Detect which cell encompasses the target text, then output its (x, y) center coordinate. 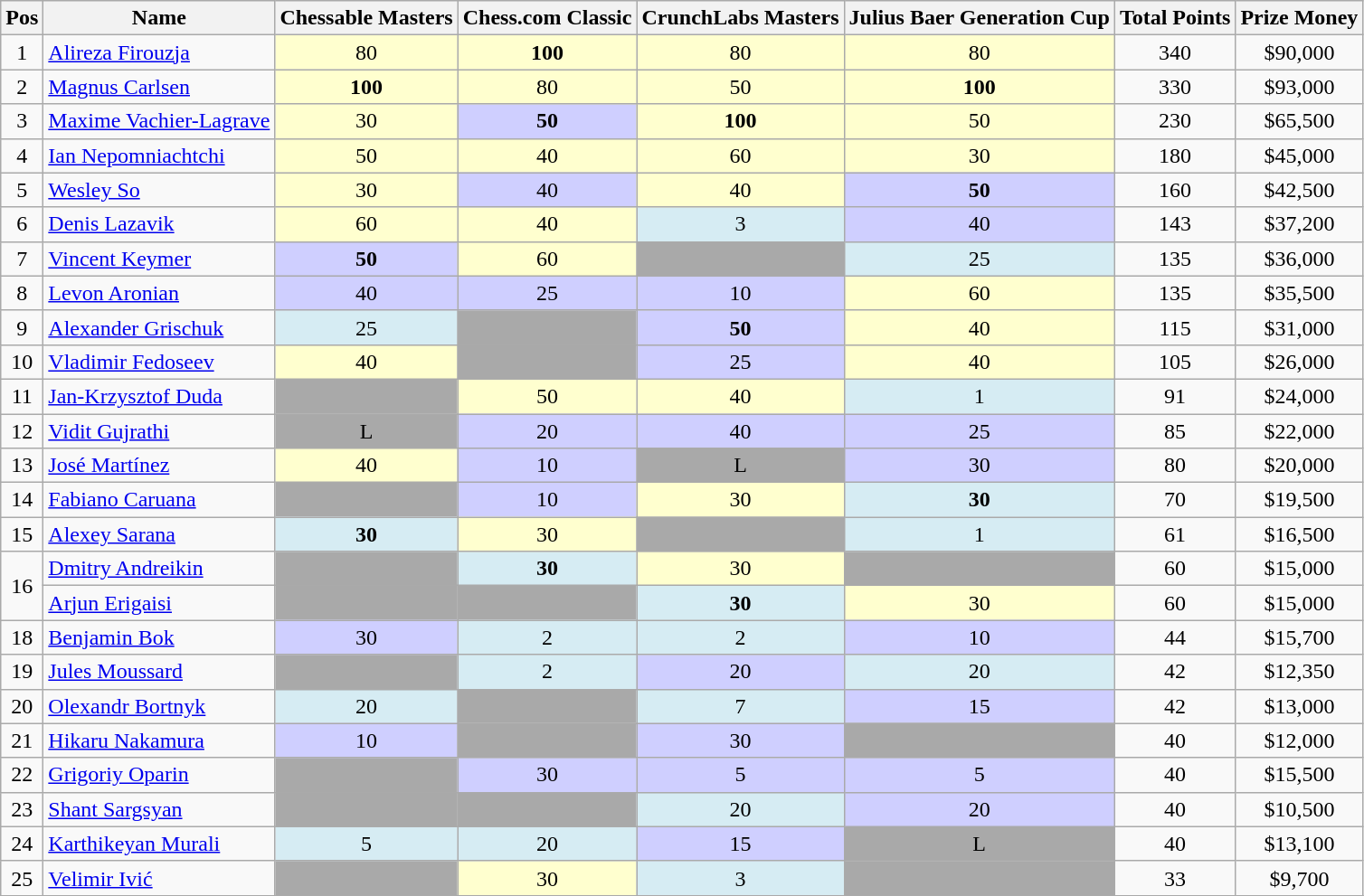
Benjamin Bok (159, 637)
160 (1175, 190)
Karthikeyan Murali (159, 844)
Hikaru Nakamura (159, 740)
$22,000 (1299, 431)
180 (1175, 156)
61 (1175, 534)
330 (1175, 87)
Julius Baer Generation Cup (979, 18)
$90,000 (1299, 52)
Prize Money (1299, 18)
Wesley So (159, 190)
$26,000 (1299, 362)
Grigoriy Oparin (159, 775)
Magnus Carlsen (159, 87)
$31,000 (1299, 327)
$13,100 (1299, 844)
$24,000 (1299, 396)
$13,000 (1299, 706)
$37,200 (1299, 224)
$15,500 (1299, 775)
340 (1175, 52)
11 (22, 396)
6 (22, 224)
143 (1175, 224)
19 (22, 672)
105 (1175, 362)
Jules Moussard (159, 672)
$42,500 (1299, 190)
$10,500 (1299, 809)
Velimir Ivić (159, 878)
9 (22, 327)
12 (22, 431)
Dmitry Andreikin (159, 569)
Pos (22, 18)
Alireza Firouzja (159, 52)
CrunchLabs Masters (740, 18)
33 (1175, 878)
91 (1175, 396)
$15,700 (1299, 637)
$12,000 (1299, 740)
José Martínez (159, 466)
8 (22, 293)
14 (22, 500)
Ian Nepomniachtchi (159, 156)
$9,700 (1299, 878)
$20,000 (1299, 466)
4 (22, 156)
Name (159, 18)
Denis Lazavik (159, 224)
Shant Sargsyan (159, 809)
21 (22, 740)
Alexey Sarana (159, 534)
$16,500 (1299, 534)
Vidit Gujrathi (159, 431)
Chessable Masters (366, 18)
Olexandr Bortnyk (159, 706)
$12,350 (1299, 672)
Alexander Grischuk (159, 327)
$45,000 (1299, 156)
23 (22, 809)
24 (22, 844)
230 (1175, 121)
$65,500 (1299, 121)
13 (22, 466)
Total Points (1175, 18)
$19,500 (1299, 500)
85 (1175, 431)
$35,500 (1299, 293)
$36,000 (1299, 259)
Fabiano Caruana (159, 500)
18 (22, 637)
115 (1175, 327)
Arjun Erigaisi (159, 603)
22 (22, 775)
Maxime Vachier-Lagrave (159, 121)
Vincent Keymer (159, 259)
44 (1175, 637)
Levon Aronian (159, 293)
Jan-Krzysztof Duda (159, 396)
16 (22, 586)
70 (1175, 500)
Chess.com Classic (547, 18)
$93,000 (1299, 87)
Vladimir Fedoseev (159, 362)
